From the cell containing the given text, extract its center point as (X, Y) coordinate. 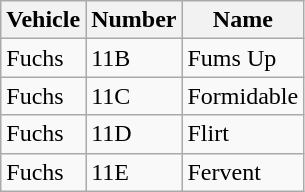
Flirt (243, 134)
Formidable (243, 96)
11D (134, 134)
Fums Up (243, 58)
Number (134, 20)
11C (134, 96)
Vehicle (44, 20)
11E (134, 172)
Name (243, 20)
Fervent (243, 172)
11B (134, 58)
